Search for the cell housing the specified text and yield its (x, y) center coordinate. 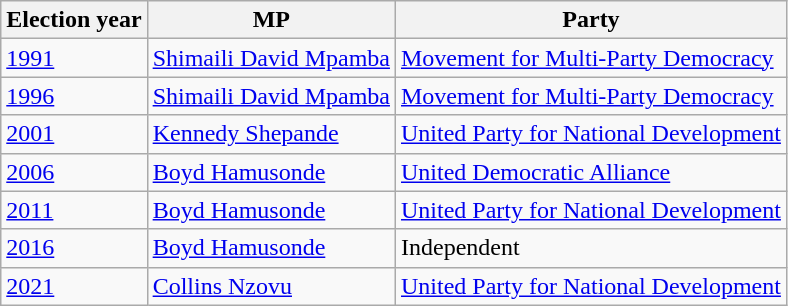
Independent (590, 248)
Kennedy Shepande (271, 134)
2016 (74, 248)
Party (590, 20)
2011 (74, 210)
1991 (74, 58)
MP (271, 20)
Election year (74, 20)
2006 (74, 172)
2021 (74, 286)
Collins Nzovu (271, 286)
1996 (74, 96)
2001 (74, 134)
United Democratic Alliance (590, 172)
